Extract the (x, y) coordinate from the center of the cell holding the provided text.  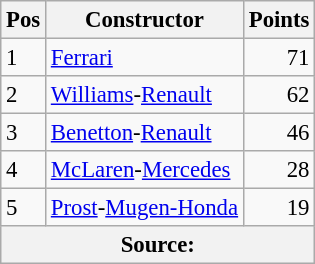
Williams-Renault (145, 95)
Ferrari (145, 58)
Constructor (145, 20)
Source: (158, 245)
62 (278, 95)
28 (278, 170)
Prost-Mugen-Honda (145, 208)
McLaren-Mercedes (145, 170)
1 (24, 58)
46 (278, 133)
Points (278, 20)
3 (24, 133)
71 (278, 58)
Pos (24, 20)
2 (24, 95)
19 (278, 208)
5 (24, 208)
Benetton-Renault (145, 133)
4 (24, 170)
